Locate the cell with the specified text and output its (X, Y) center coordinate. 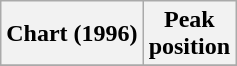
Chart (1996) (72, 34)
Peakposition (189, 34)
